Provide the (X, Y) coordinate of the cell's center where the given text is located.  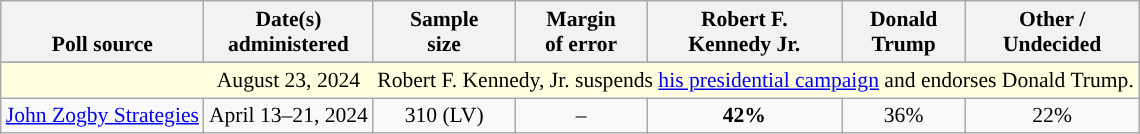
Robert F.Kennedy Jr. (744, 32)
Robert F. Kennedy, Jr. suspends his presidential campaign and endorses Donald Trump. (756, 80)
Poll source (102, 32)
22% (1052, 116)
John Zogby Strategies (102, 116)
August 23, 2024 (288, 80)
310 (LV) (444, 116)
– (580, 116)
Marginof error (580, 32)
Samplesize (444, 32)
42% (744, 116)
36% (904, 116)
Date(s)administered (288, 32)
Other /Undecided (1052, 32)
DonaldTrump (904, 32)
April 13–21, 2024 (288, 116)
